From the cell containing the given text, extract its center point as (x, y) coordinate. 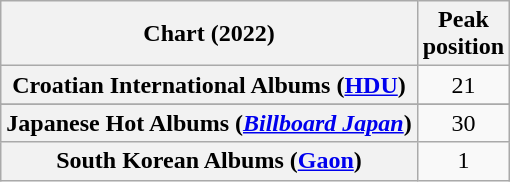
Croatian International Albums (HDU) (209, 85)
21 (463, 85)
Chart (2022) (209, 34)
30 (463, 123)
Japanese Hot Albums (Billboard Japan) (209, 123)
1 (463, 161)
Peakposition (463, 34)
South Korean Albums (Gaon) (209, 161)
